From the cell containing the given text, extract its center point as [x, y] coordinate. 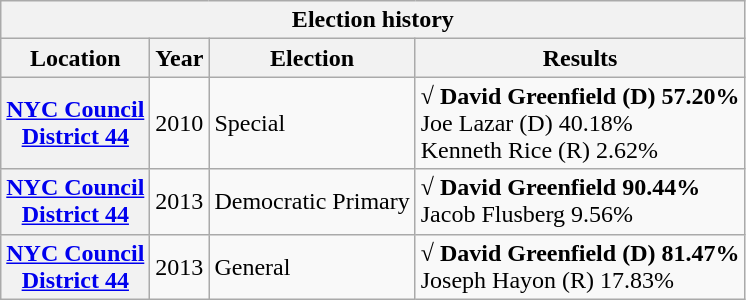
Election history [373, 20]
√ David Greenfield (D) 57.20%Joe Lazar (D) 40.18%Kenneth Rice (R) 2.62% [580, 123]
Special [312, 123]
2010 [180, 123]
Year [180, 58]
Location [76, 58]
√ David Greenfield (D) 81.47%Joseph Hayon (R) 17.83% [580, 266]
Democratic Primary [312, 202]
Results [580, 58]
Election [312, 58]
√ David Greenfield 90.44%Jacob Flusberg 9.56% [580, 202]
General [312, 266]
